Capture the cell that displays the provided text and extract its [x, y] central coordinate. 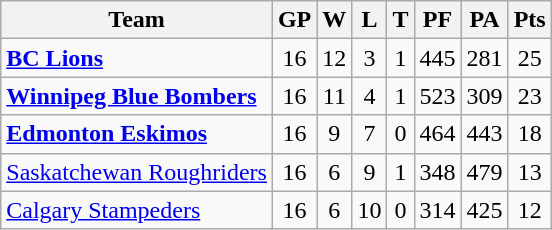
445 [438, 58]
479 [484, 172]
348 [438, 172]
Team [137, 20]
W [334, 20]
23 [530, 96]
T [400, 20]
4 [370, 96]
Calgary Stampeders [137, 210]
Edmonton Eskimos [137, 134]
Winnipeg Blue Bombers [137, 96]
13 [530, 172]
464 [438, 134]
PA [484, 20]
523 [438, 96]
BC Lions [137, 58]
443 [484, 134]
PF [438, 20]
GP [294, 20]
L [370, 20]
314 [438, 210]
25 [530, 58]
309 [484, 96]
11 [334, 96]
18 [530, 134]
3 [370, 58]
281 [484, 58]
425 [484, 210]
10 [370, 210]
Saskatchewan Roughriders [137, 172]
7 [370, 134]
Pts [530, 20]
